Find where the given text appears and provide that cell's center as [x, y] coordinate. 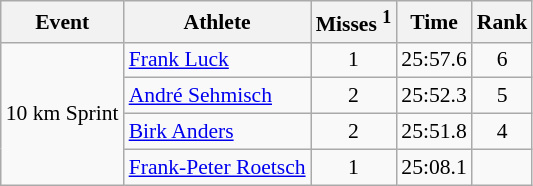
25:51.8 [434, 132]
Birk Anders [218, 132]
25:52.3 [434, 96]
4 [502, 132]
25:57.6 [434, 60]
Event [62, 22]
Misses 1 [354, 22]
Athlete [218, 22]
Frank Luck [218, 60]
5 [502, 96]
Rank [502, 22]
10 km Sprint [62, 113]
André Sehmisch [218, 96]
Time [434, 22]
Frank-Peter Roetsch [218, 167]
25:08.1 [434, 167]
6 [502, 60]
